Locate the cell with the specified text and output its (X, Y) center coordinate. 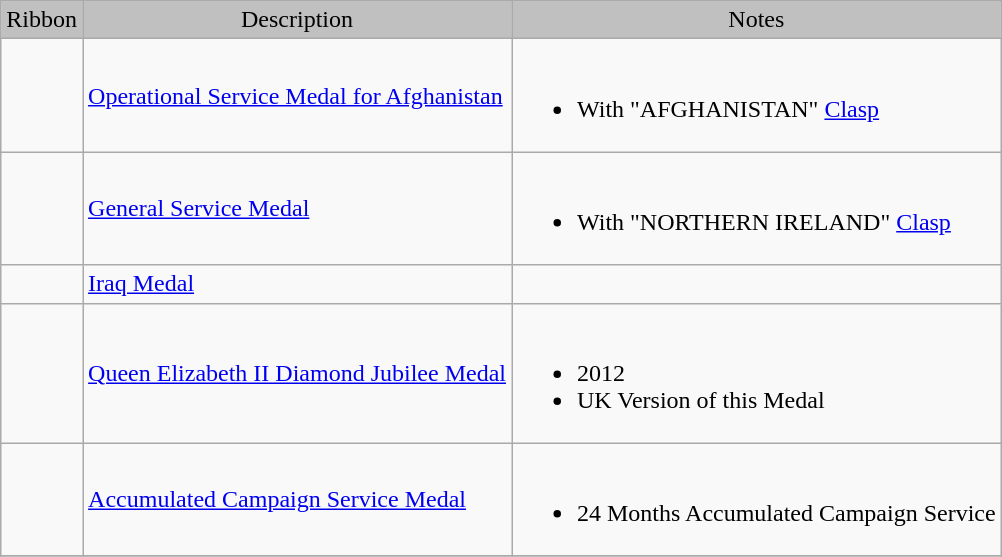
With "AFGHANISTAN" Clasp (757, 96)
Iraq Medal (298, 284)
With "NORTHERN IRELAND" Clasp (757, 208)
Accumulated Campaign Service Medal (298, 500)
General Service Medal (298, 208)
Operational Service Medal for Afghanistan (298, 96)
24 Months Accumulated Campaign Service (757, 500)
Notes (757, 20)
Queen Elizabeth II Diamond Jubilee Medal (298, 373)
Description (298, 20)
2012UK Version of this Medal (757, 373)
Ribbon (42, 20)
